For the text-containing cell, return its midpoint in [X, Y] coordinate format. 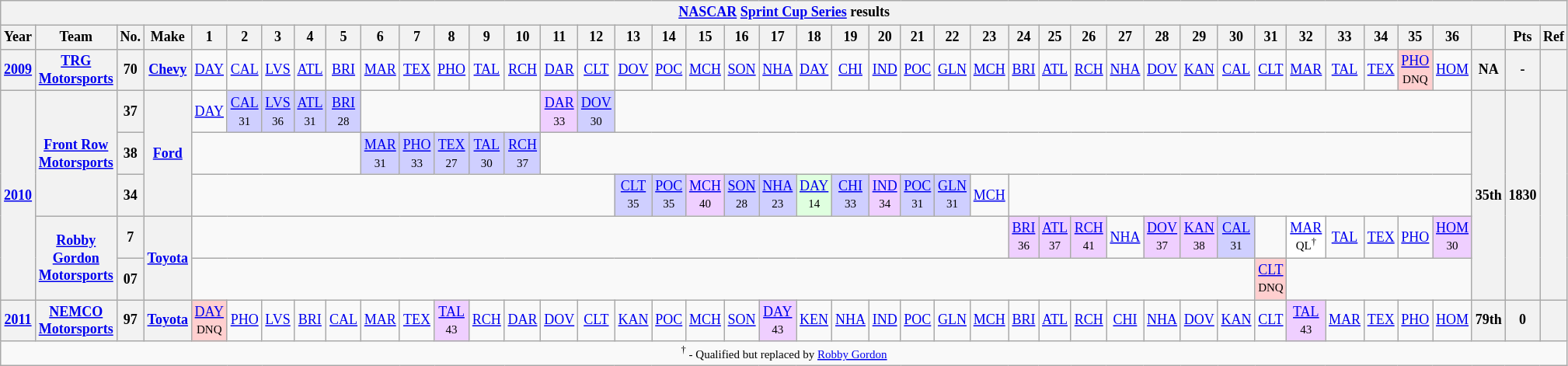
30 [1236, 37]
Ref [1554, 37]
07 [131, 279]
11 [559, 37]
21 [918, 37]
KAN38 [1199, 237]
ATL31 [310, 112]
KEN [814, 321]
35th [1489, 196]
1830 [1523, 196]
IND34 [884, 195]
Make [168, 37]
12 [597, 37]
Ford [168, 154]
BRI28 [343, 112]
28 [1162, 37]
TRG Motorsports [76, 70]
DAYDNQ [209, 321]
70 [131, 70]
18 [814, 37]
22 [953, 37]
37 [131, 112]
27 [1125, 37]
2011 [19, 321]
DOV37 [1162, 237]
4 [310, 37]
10 [522, 37]
8 [452, 37]
2009 [19, 70]
36 [1453, 37]
15 [706, 37]
5 [343, 37]
79th [1489, 321]
31 [1271, 37]
25 [1055, 37]
† - Qualified but replaced by Robby Gordon [785, 354]
RCH41 [1089, 237]
24 [1024, 37]
MCH40 [706, 195]
3 [278, 37]
RCH37 [522, 153]
35 [1416, 37]
13 [633, 37]
6 [380, 37]
Year [19, 37]
DOV30 [597, 112]
38 [131, 153]
32 [1306, 37]
MAR31 [380, 153]
LVS36 [278, 112]
No. [131, 37]
DAY43 [778, 321]
26 [1089, 37]
1 [209, 37]
Robby Gordon Motorsports [76, 258]
DAY14 [814, 195]
GLN31 [953, 195]
POC31 [918, 195]
Pts [1523, 37]
POC35 [669, 195]
NA [1489, 70]
16 [741, 37]
DAR33 [559, 112]
TAL30 [486, 153]
97 [131, 321]
CLTDNQ [1271, 279]
14 [669, 37]
Front Row Motorsports [76, 154]
17 [778, 37]
Chevy [168, 70]
23 [989, 37]
MARQL† [1306, 237]
- [1523, 70]
CLT35 [633, 195]
20 [884, 37]
NASCAR Sprint Cup Series results [785, 12]
2 [244, 37]
NEMCO Motorsports [76, 321]
19 [851, 37]
0 [1523, 321]
2010 [19, 196]
HOM30 [1453, 237]
BRI36 [1024, 237]
SON28 [741, 195]
29 [1199, 37]
PHODNQ [1416, 70]
Team [76, 37]
TEX27 [452, 153]
ATL37 [1055, 237]
PHO33 [416, 153]
9 [486, 37]
CHI33 [851, 195]
33 [1345, 37]
NHA23 [778, 195]
